Return the [x, y] coordinate for the center point of the cell that contains the specified text.  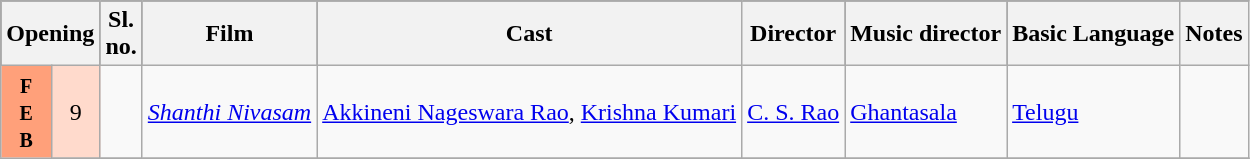
Notes [1214, 34]
FEB [26, 112]
Telugu [1094, 112]
Opening [50, 34]
Basic Language [1094, 34]
C. S. Rao [794, 112]
Film [229, 34]
Music director [926, 34]
9 [76, 112]
Shanthi Nivasam [229, 112]
Cast [530, 34]
Ghantasala [926, 112]
Director [794, 34]
Sl.no. [121, 34]
Akkineni Nageswara Rao, Krishna Kumari [530, 112]
